Identify which cell holds the provided text, then report its [X, Y] central coordinate. 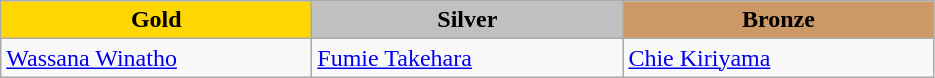
Gold [156, 20]
Bronze [778, 20]
Wassana Winatho [156, 58]
Chie Kiriyama [778, 58]
Fumie Takehara [468, 58]
Silver [468, 20]
